Provide the [X, Y] coordinate of the cell's center where the given text is located.  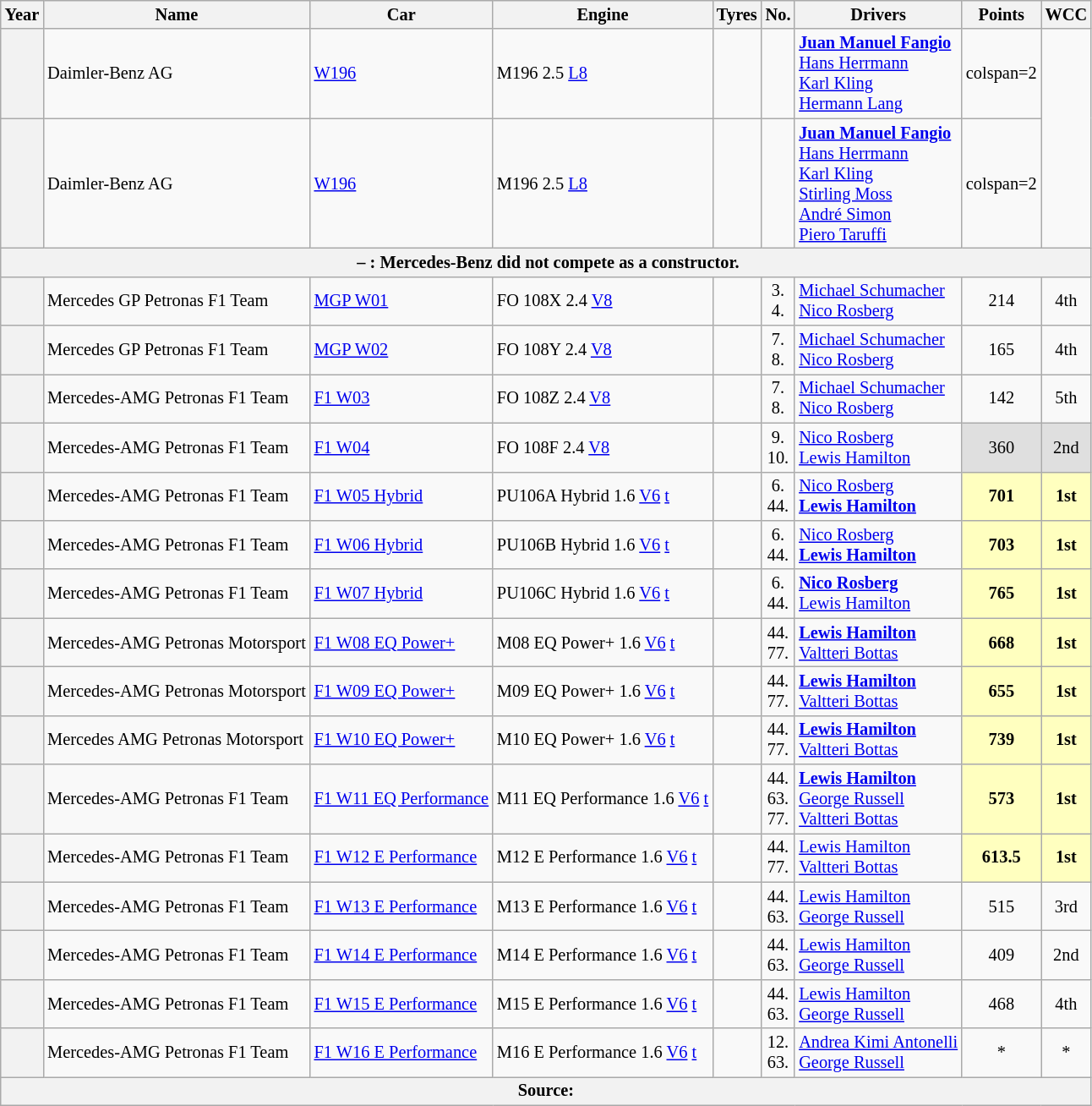
F1 W03 [401, 398]
F1 W05 Hybrid [401, 496]
Tyres [737, 14]
M15 E Performance 1.6 V6 t [603, 1004]
MGP W01 [401, 301]
No. [778, 14]
PU106A Hybrid 1.6 V6 t [603, 496]
Juan Manuel Fangio Hans Herrmann Karl Kling Stirling Moss André Simon Piero Taruffi [878, 183]
360 [1002, 447]
F1 W07 Hybrid [401, 594]
Engine [603, 14]
Juan Manuel Fangio Hans Herrmann Karl Kling Hermann Lang [878, 74]
Lewis Hamilton George Russell Valtteri Bottas [878, 799]
F1 W12 E Performance [401, 857]
F1 W10 EQ Power+ [401, 740]
F1 W04 [401, 447]
– : Mercedes-Benz did not compete as a constructor. [546, 262]
Year [22, 14]
PU106C Hybrid 1.6 V6 t [603, 594]
M11 EQ Performance 1.6 V6 t [603, 799]
765 [1002, 594]
F1 W13 E Performance [401, 906]
M14 E Performance 1.6 V6 t [603, 955]
5th [1067, 398]
PU106B Hybrid 1.6 V6 t [603, 545]
F1 W08 EQ Power+ [401, 643]
F1 W16 E Performance [401, 1053]
FO 108Y 2.4 V8 [603, 350]
FO 108Z 2.4 V8 [603, 398]
Mercedes AMG Petronas Motorsport [176, 740]
Points [1002, 14]
Drivers [878, 14]
F1 W11 EQ Performance [401, 799]
F1 W06 Hybrid [401, 545]
Car [401, 14]
613.5 [1002, 857]
M13 E Performance 1.6 V6 t [603, 906]
M08 EQ Power+ 1.6 V6 t [603, 643]
44.63.77. [778, 799]
Andrea Kimi Antonelli George Russell [878, 1053]
F1 W14 E Performance [401, 955]
142 [1002, 398]
3.4. [778, 301]
655 [1002, 691]
M10 EQ Power+ 1.6 V6 t [603, 740]
12.63. [778, 1053]
409 [1002, 955]
573 [1002, 799]
Name [176, 14]
701 [1002, 496]
M16 E Performance 1.6 V6 t [603, 1053]
M09 EQ Power+ 1.6 V6 t [603, 691]
3rd [1067, 906]
703 [1002, 545]
9.10. [778, 447]
M12 E Performance 1.6 V6 t [603, 857]
MGP W02 [401, 350]
739 [1002, 740]
468 [1002, 1004]
515 [1002, 906]
668 [1002, 643]
WCC [1067, 14]
165 [1002, 350]
FO 108F 2.4 V8 [603, 447]
214 [1002, 301]
Source: [546, 1091]
FO 108X 2.4 V8 [603, 301]
F1 W09 EQ Power+ [401, 691]
F1 W15 E Performance [401, 1004]
